Scan for the cell matching the given text and deliver its (x, y) coordinate at center. 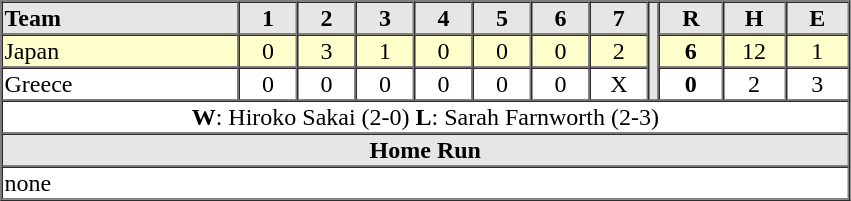
7 (619, 18)
4 (443, 18)
W: Hiroko Sakai (2-0) L: Sarah Farnworth (2-3) (426, 116)
Home Run (426, 150)
Japan (120, 50)
H (754, 18)
R (690, 18)
X (619, 84)
12 (754, 50)
5 (502, 18)
none (426, 182)
Team (120, 18)
Greece (120, 84)
E (818, 18)
